From the cell containing the given text, extract its center point as (x, y) coordinate. 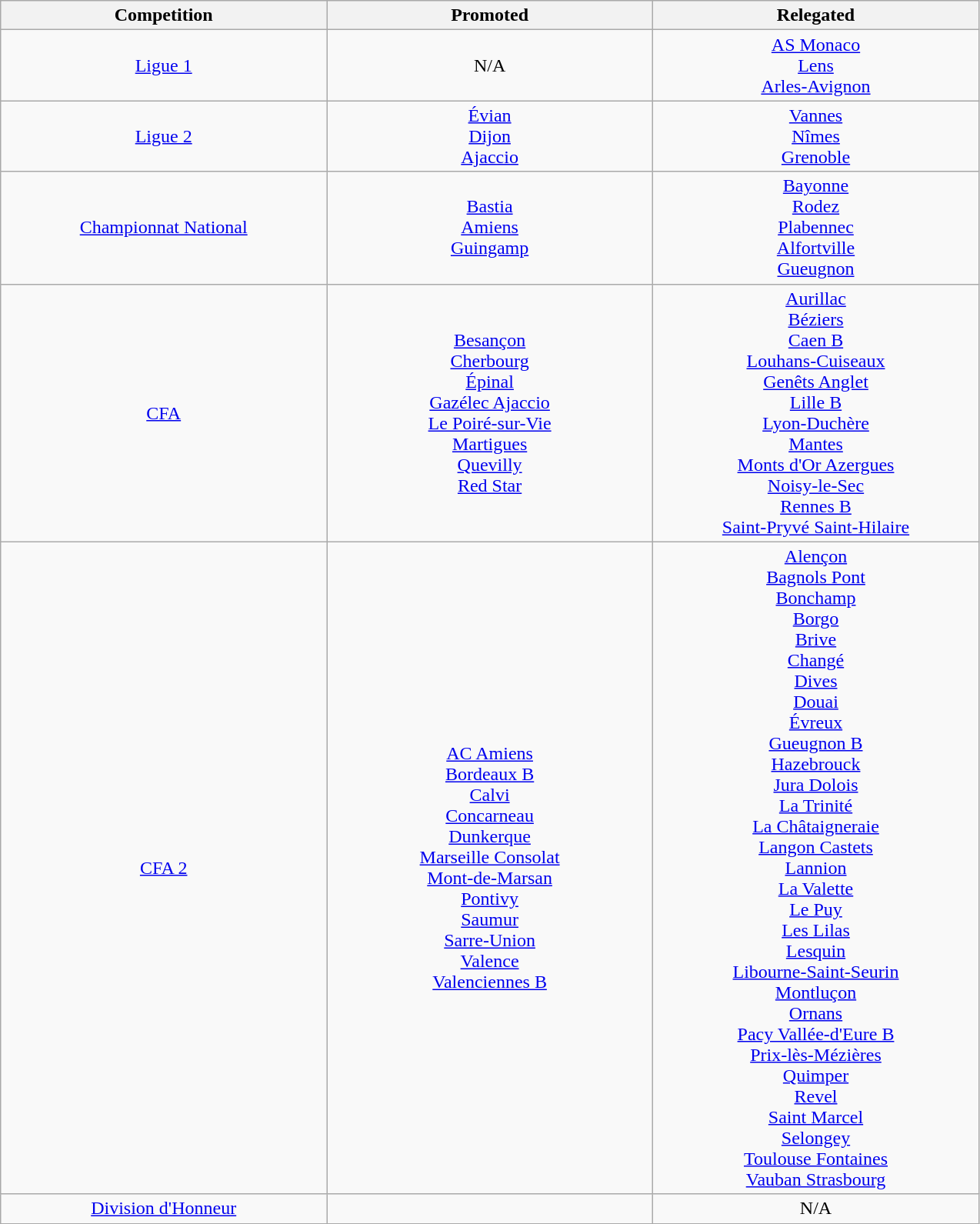
CFA 2 (164, 868)
Vannes Nîmes Grenoble (816, 136)
Besançon Cherbourg Épinal Gazélec Ajaccio Le Poiré-sur-Vie Martigues Quevilly Red Star (490, 412)
Relegated (816, 15)
Ligue 2 (164, 136)
Bastia Amiens Guingamp (490, 228)
Division d'Honneur (164, 1209)
Ligue 1 (164, 65)
Competition (164, 15)
AC Amiens Bordeaux B Calvi Concarneau Dunkerque Marseille Consolat Mont-de-Marsan Pontivy Saumur Sarre-Union Valence Valenciennes B (490, 868)
Évian Dijon Ajaccio (490, 136)
Championnat National (164, 228)
AS Monaco Lens Arles-Avignon (816, 65)
Bayonne Rodez Plabennec Alfortville Gueugnon (816, 228)
CFA (164, 412)
Promoted (490, 15)
